Return the (x, y) coordinate for the center point of the cell that contains the specified text.  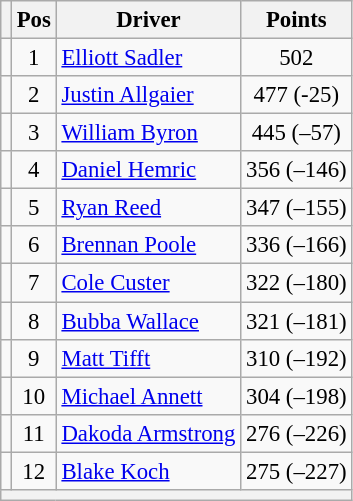
336 (–166) (296, 245)
7 (34, 283)
1 (34, 58)
4 (34, 170)
Brennan Poole (148, 245)
Points (296, 20)
Cole Custer (148, 283)
Blake Koch (148, 471)
Daniel Hemric (148, 170)
Dakoda Armstrong (148, 433)
Driver (148, 20)
356 (–146) (296, 170)
2 (34, 95)
445 (–57) (296, 133)
Michael Annett (148, 396)
8 (34, 321)
Matt Tifft (148, 358)
10 (34, 396)
502 (296, 58)
9 (34, 358)
275 (–227) (296, 471)
310 (–192) (296, 358)
3 (34, 133)
6 (34, 245)
Pos (34, 20)
322 (–180) (296, 283)
5 (34, 208)
304 (–198) (296, 396)
11 (34, 433)
12 (34, 471)
Elliott Sadler (148, 58)
321 (–181) (296, 321)
William Byron (148, 133)
347 (–155) (296, 208)
276 (–226) (296, 433)
Bubba Wallace (148, 321)
477 (-25) (296, 95)
Justin Allgaier (148, 95)
Ryan Reed (148, 208)
